Output the (x, y) coordinate of the center of the cell containing the given text.  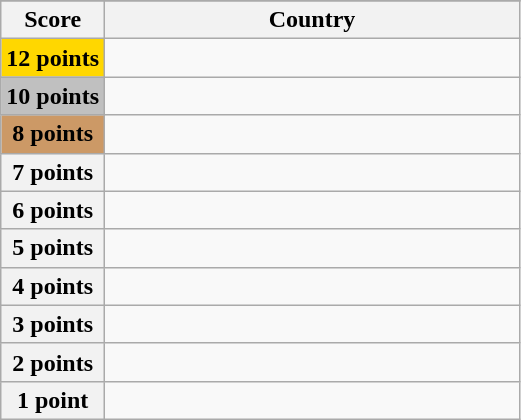
1 point (53, 400)
6 points (53, 210)
10 points (53, 96)
Country (312, 20)
12 points (53, 58)
5 points (53, 248)
2 points (53, 362)
8 points (53, 134)
4 points (53, 286)
Score (53, 20)
3 points (53, 324)
7 points (53, 172)
